For the text-containing cell, return its midpoint in [X, Y] coordinate format. 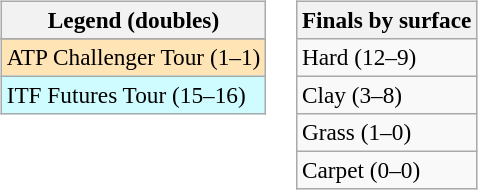
Finals by surface [387, 20]
ATP Challenger Tour (1–1) [133, 57]
ITF Futures Tour (15–16) [133, 95]
Clay (3–8) [387, 95]
Carpet (0–0) [387, 171]
Grass (1–0) [387, 133]
Legend (doubles) [133, 20]
Hard (12–9) [387, 57]
